Determine the [x, y] coordinate at the center of the cell enclosing the given text.  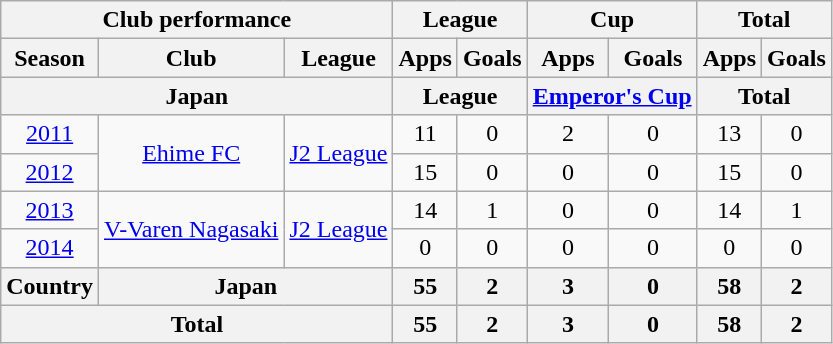
Club [190, 58]
13 [729, 134]
Ehime FC [190, 153]
Cup [612, 20]
2011 [50, 134]
2013 [50, 210]
11 [425, 134]
V-Varen Nagasaki [190, 229]
2014 [50, 248]
Emperor's Cup [612, 96]
Club performance [197, 20]
2012 [50, 172]
Season [50, 58]
Country [50, 286]
